Determine the (X, Y) coordinate at the center of the cell enclosing the given text.  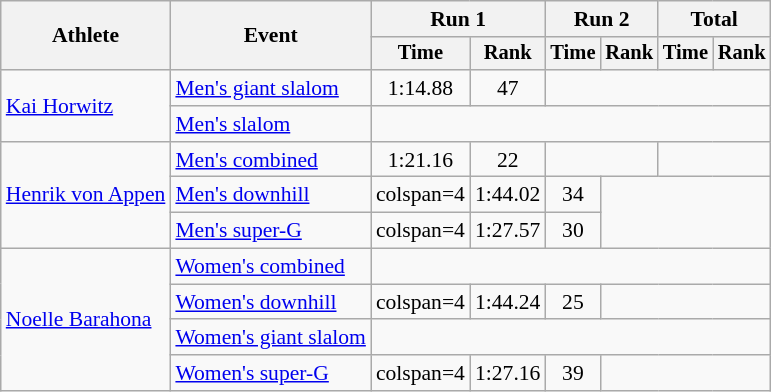
Women's combined (270, 267)
Event (270, 36)
Men's downhill (270, 195)
34 (572, 195)
1:14.88 (420, 88)
Women's downhill (270, 302)
22 (508, 160)
Women's super-G (270, 373)
30 (572, 231)
Women's giant slalom (270, 338)
Men's giant slalom (270, 88)
Men's slalom (270, 124)
Total (714, 19)
Men's super-G (270, 231)
Kai Horwitz (86, 106)
25 (572, 302)
Run 1 (458, 19)
Men's combined (270, 160)
Athlete (86, 36)
39 (572, 373)
1:44.24 (508, 302)
Henrik von Appen (86, 196)
47 (508, 88)
Noelle Barahona (86, 320)
1:21.16 (420, 160)
1:27.16 (508, 373)
1:44.02 (508, 195)
1:27.57 (508, 231)
Run 2 (601, 19)
